Capture the cell that displays the provided text and extract its [x, y] central coordinate. 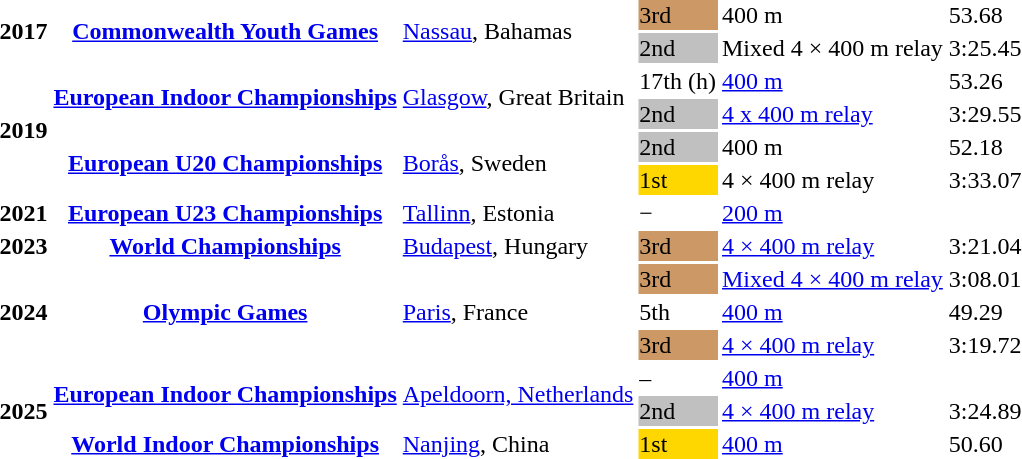
Commonwealth Youth Games [225, 32]
5th [678, 312]
Glasgow, Great Britain [518, 98]
World Indoor Championships [225, 444]
European U23 Championships [225, 213]
Budapest, Hungary [518, 246]
Apeldoorn, Netherlands [518, 394]
Olympic Games [225, 312]
Nassau, Bahamas [518, 32]
− [678, 213]
European U20 Championships [225, 164]
17th (h) [678, 81]
– [678, 378]
200 m [833, 213]
4 x 400 m relay [833, 114]
Nanjing, China [518, 444]
Tallinn, Estonia [518, 213]
World Championships [225, 246]
Borås, Sweden [518, 164]
Paris, France [518, 312]
